Provide the [X, Y] coordinate of the cell's center where the given text is located.  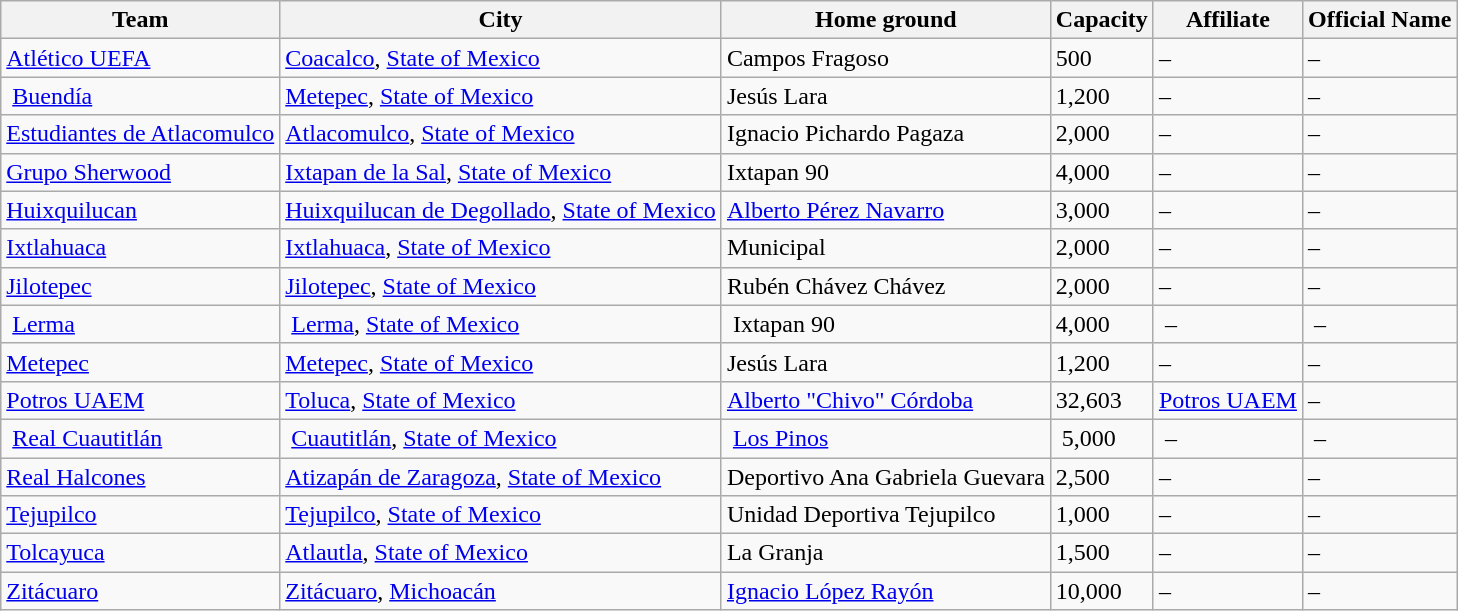
Official Name [1379, 20]
1,000 [1102, 515]
Huixquilucan de Degollado, State of Mexico [501, 210]
Ignacio Pichardo Pagaza [886, 134]
1,500 [1102, 553]
Alberto "Chivo" Córdoba [886, 400]
Team [140, 20]
Huixquilucan [140, 210]
Buendía [140, 96]
Los Pinos [886, 438]
Lerma, State of Mexico [501, 324]
Cuautitlán, State of Mexico [501, 438]
Real Halcones [140, 477]
Coacalco, State of Mexico [501, 58]
Atlético UEFA [140, 58]
Alberto Pérez Navarro [886, 210]
Municipal [886, 248]
Unidad Deportiva Tejupilco [886, 515]
City [501, 20]
Deportivo Ana Gabriela Guevara [886, 477]
Rubén Chávez Chávez [886, 286]
Metepec [140, 362]
Ixtlahuaca, State of Mexico [501, 248]
Grupo Sherwood [140, 172]
2,500 [1102, 477]
3,000 [1102, 210]
Atizapán de Zaragoza, State of Mexico [501, 477]
Real Cuautitlán [140, 438]
Estudiantes de Atlacomulco [140, 134]
Affiliate [1228, 20]
Zitácuaro, Michoacán [501, 591]
Home ground [886, 20]
La Granja [886, 553]
Atlacomulco, State of Mexico [501, 134]
32,603 [1102, 400]
Capacity [1102, 20]
Tejupilco, State of Mexico [501, 515]
Lerma [140, 324]
Tolcayuca [140, 553]
Toluca, State of Mexico [501, 400]
Jilotepec [140, 286]
Atlautla, State of Mexico [501, 553]
10,000 [1102, 591]
Zitácuaro [140, 591]
500 [1102, 58]
Ixtapan de la Sal, State of Mexico [501, 172]
Ixtlahuaca [140, 248]
Jilotepec, State of Mexico [501, 286]
Campos Fragoso [886, 58]
5,000 [1102, 438]
Ignacio López Rayón [886, 591]
Tejupilco [140, 515]
